Return (x, y) of the center of cell containing provided text 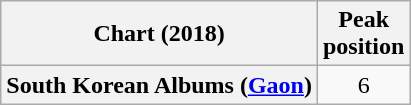
Chart (2018) (160, 34)
South Korean Albums (Gaon) (160, 85)
Peak position (363, 34)
6 (363, 85)
